For the text-containing cell, return its midpoint in (x, y) coordinate format. 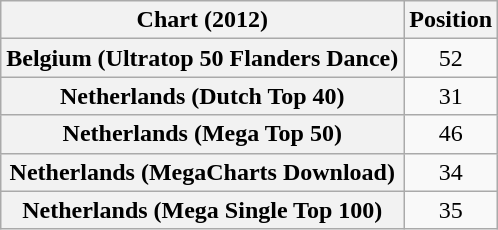
Belgium (Ultratop 50 Flanders Dance) (202, 58)
35 (451, 210)
Chart (2012) (202, 20)
Netherlands (Mega Single Top 100) (202, 210)
46 (451, 134)
Netherlands (Dutch Top 40) (202, 96)
Netherlands (Mega Top 50) (202, 134)
31 (451, 96)
Position (451, 20)
34 (451, 172)
Netherlands (MegaCharts Download) (202, 172)
52 (451, 58)
